Provide the [X, Y] coordinate of the cell's center where the given text is located.  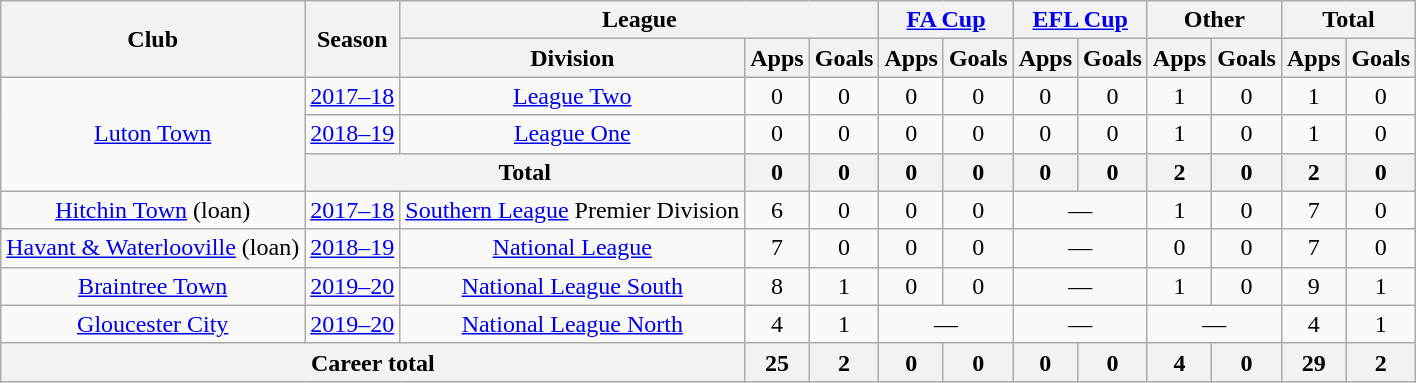
EFL Cup [1080, 20]
6 [777, 210]
Gloucester City [153, 324]
League One [572, 134]
Braintree Town [153, 286]
Club [153, 39]
9 [1313, 286]
29 [1313, 362]
Hitchin Town (loan) [153, 210]
25 [777, 362]
FA Cup [946, 20]
Other [1214, 20]
Havant & Waterlooville (loan) [153, 248]
Southern League Premier Division [572, 210]
National League [572, 248]
National League North [572, 324]
League Two [572, 96]
Career total [373, 362]
Season [352, 39]
Division [572, 58]
8 [777, 286]
National League South [572, 286]
League [640, 20]
Luton Town [153, 134]
